Return the [X, Y] coordinate for the center point of the cell that contains the specified text.  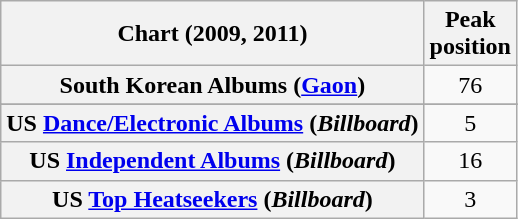
US Dance/Electronic Albums (Billboard) [212, 123]
Chart (2009, 2011) [212, 34]
5 [470, 123]
3 [470, 199]
Peakposition [470, 34]
US Top Heatseekers (Billboard) [212, 199]
16 [470, 161]
US Independent Albums (Billboard) [212, 161]
76 [470, 85]
South Korean Albums (Gaon) [212, 85]
